Provide the (X, Y) coordinate of the cell's center where the given text is located.  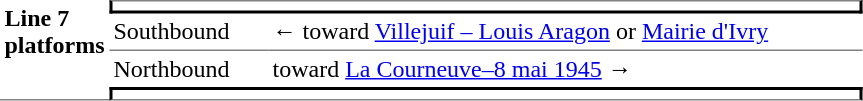
toward La Courneuve–8 mai 1945 → (565, 69)
← toward Villejuif – Louis Aragon or Mairie d'Ivry (565, 33)
Northbound (188, 69)
Line 7 platforms (54, 50)
Southbound (188, 33)
